Find where the given text appears and provide that cell's center as [X, Y] coordinate. 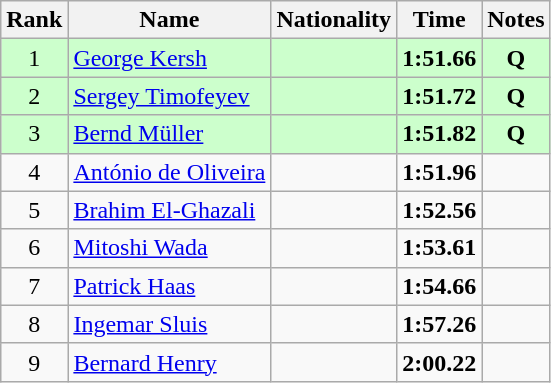
3 [34, 134]
Bernd Müller [170, 134]
1:51.72 [440, 96]
Patrick Haas [170, 286]
7 [34, 286]
9 [34, 362]
Nationality [334, 20]
Sergey Timofeyev [170, 96]
Name [170, 20]
Mitoshi Wada [170, 248]
1:51.66 [440, 58]
Rank [34, 20]
1:57.26 [440, 324]
1:54.66 [440, 286]
1 [34, 58]
4 [34, 172]
George Kersh [170, 58]
8 [34, 324]
António de Oliveira [170, 172]
1:53.61 [440, 248]
Brahim El-Ghazali [170, 210]
2 [34, 96]
5 [34, 210]
1:52.56 [440, 210]
Bernard Henry [170, 362]
6 [34, 248]
2:00.22 [440, 362]
1:51.96 [440, 172]
Time [440, 20]
Notes [516, 20]
1:51.82 [440, 134]
Ingemar Sluis [170, 324]
